Scan for the cell matching the given text and deliver its [X, Y] coordinate at center. 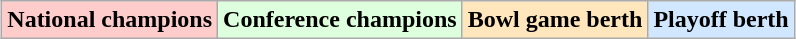
Playoff berth [721, 20]
National champions [110, 20]
Bowl game berth [555, 20]
Conference champions [340, 20]
